Determine the [X, Y] coordinate at the center of the cell enclosing the given text.  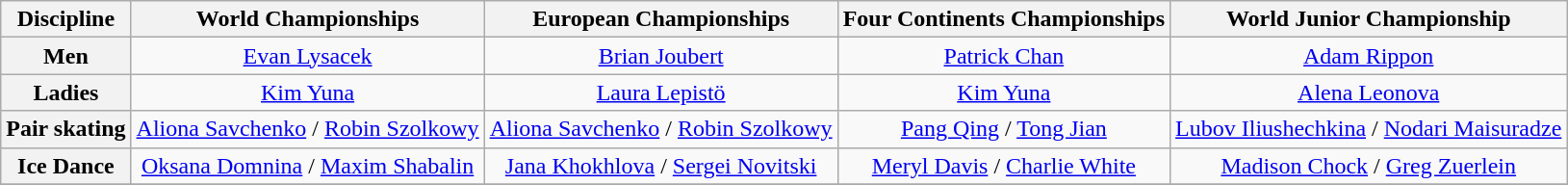
Four Continents Championships [1003, 19]
Pang Qing / Tong Jian [1003, 129]
Pair skating [65, 129]
Adam Rippon [1369, 56]
Jana Khokhlova / Sergei Novitski [660, 166]
Madison Chock / Greg Zuerlein [1369, 166]
Evan Lysacek [308, 56]
European Championships [660, 19]
Patrick Chan [1003, 56]
Laura Lepistö [660, 92]
Discipline [65, 19]
Alena Leonova [1369, 92]
Ladies [65, 92]
Lubov Iliushechkina / Nodari Maisuradze [1369, 129]
World Championships [308, 19]
Meryl Davis / Charlie White [1003, 166]
Oksana Domnina / Maxim Shabalin [308, 166]
Brian Joubert [660, 56]
World Junior Championship [1369, 19]
Men [65, 56]
Ice Dance [65, 166]
